Output the (X, Y) coordinate of the center of the cell containing the given text.  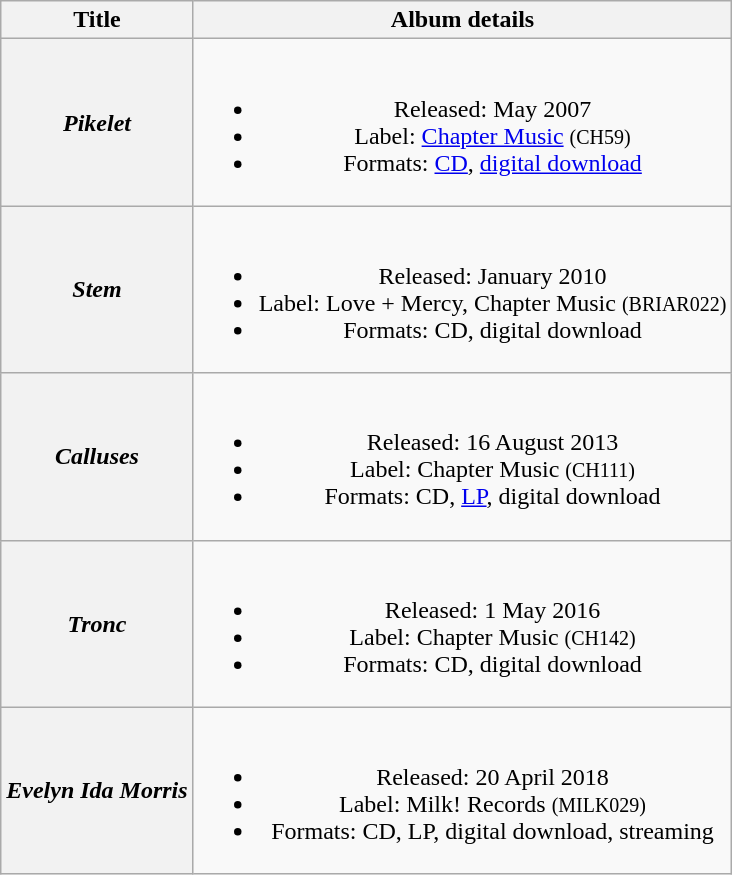
Released: 20 April 2018Label: Milk! Records (MILK029)Formats: CD, LP, digital download, streaming (462, 790)
Album details (462, 20)
Calluses (97, 456)
Released: 16 August 2013Label: Chapter Music (CH111)Formats: CD, LP, digital download (462, 456)
Title (97, 20)
Released: May 2007Label: Chapter Music (CH59)Formats: CD, digital download (462, 122)
Released: 1 May 2016Label: Chapter Music (CH142)Formats: CD, digital download (462, 624)
Stem (97, 290)
Evelyn Ida Morris (97, 790)
Pikelet (97, 122)
Tronc (97, 624)
Released: January 2010Label: Love + Mercy, Chapter Music (BRIAR022)Formats: CD, digital download (462, 290)
